Capture the cell that displays the provided text and extract its (x, y) central coordinate. 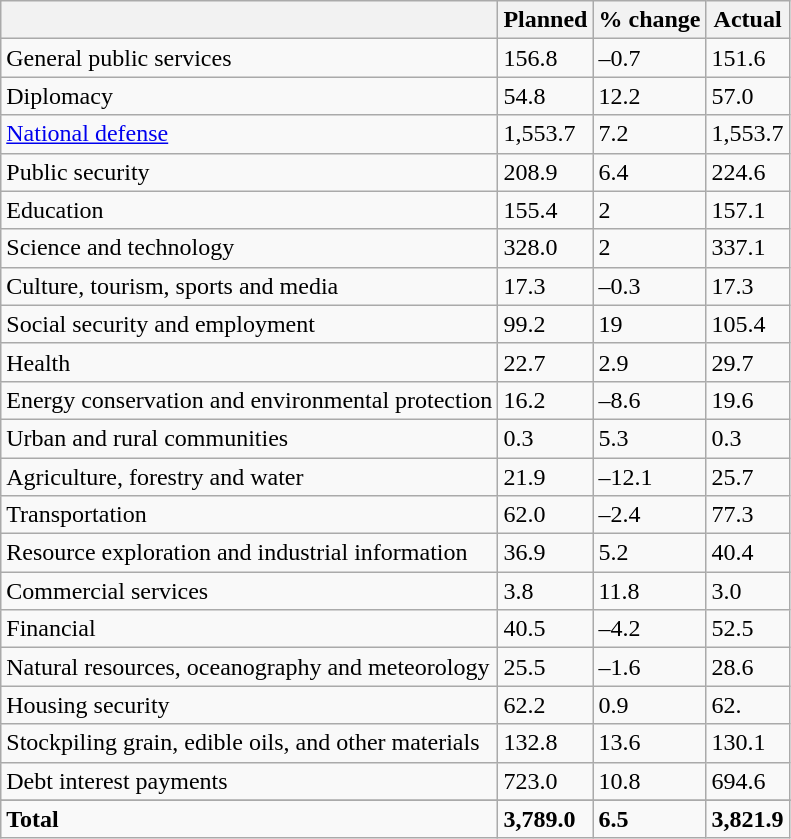
28.6 (748, 667)
Health (250, 362)
29.7 (748, 362)
62. (748, 705)
3.8 (546, 591)
723.0 (546, 781)
Culture, tourism, sports and media (250, 286)
National defense (250, 134)
224.6 (748, 172)
25.5 (546, 667)
36.9 (546, 553)
–0.3 (650, 286)
General public services (250, 58)
337.1 (748, 248)
19 (650, 324)
–1.6 (650, 667)
–0.7 (650, 58)
7.2 (650, 134)
105.4 (748, 324)
Science and technology (250, 248)
–4.2 (650, 629)
132.8 (546, 743)
52.5 (748, 629)
–12.1 (650, 477)
Financial (250, 629)
155.4 (546, 210)
12.2 (650, 96)
2.9 (650, 362)
Agriculture, forestry and water (250, 477)
–2.4 (650, 515)
Actual (748, 20)
Diplomacy (250, 96)
Resource exploration and industrial information (250, 553)
57.0 (748, 96)
151.6 (748, 58)
157.1 (748, 210)
328.0 (546, 248)
130.1 (748, 743)
Housing security (250, 705)
16.2 (546, 400)
11.8 (650, 591)
99.2 (546, 324)
22.7 (546, 362)
Stockpiling grain, edible oils, and other materials (250, 743)
Transportation (250, 515)
694.6 (748, 781)
3,821.9 (748, 819)
Public security (250, 172)
40.4 (748, 553)
156.8 (546, 58)
Debt interest payments (250, 781)
0.9 (650, 705)
10.8 (650, 781)
5.3 (650, 438)
Natural resources, oceanography and meteorology (250, 667)
6.4 (650, 172)
3.0 (748, 591)
–8.6 (650, 400)
19.6 (748, 400)
62.0 (546, 515)
6.5 (650, 819)
Urban and rural communities (250, 438)
Total (250, 819)
Commercial services (250, 591)
Education (250, 210)
Social security and employment (250, 324)
Energy conservation and environmental protection (250, 400)
77.3 (748, 515)
25.7 (748, 477)
13.6 (650, 743)
21.9 (546, 477)
54.8 (546, 96)
5.2 (650, 553)
208.9 (546, 172)
62.2 (546, 705)
% change (650, 20)
40.5 (546, 629)
Planned (546, 20)
3,789.0 (546, 819)
